Extract the (x, y) coordinate from the center of the cell holding the provided text.  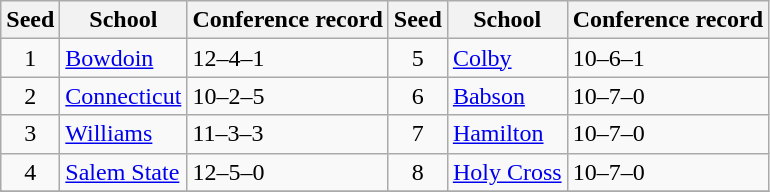
10–6–1 (668, 58)
10–2–5 (288, 96)
2 (30, 96)
5 (418, 58)
12–5–0 (288, 172)
6 (418, 96)
Holy Cross (507, 172)
8 (418, 172)
11–3–3 (288, 134)
1 (30, 58)
7 (418, 134)
12–4–1 (288, 58)
3 (30, 134)
Williams (124, 134)
Connecticut (124, 96)
Babson (507, 96)
Hamilton (507, 134)
Bowdoin (124, 58)
4 (30, 172)
Colby (507, 58)
Salem State (124, 172)
